Provide the [x, y] coordinate of the cell's center where the given text is located.  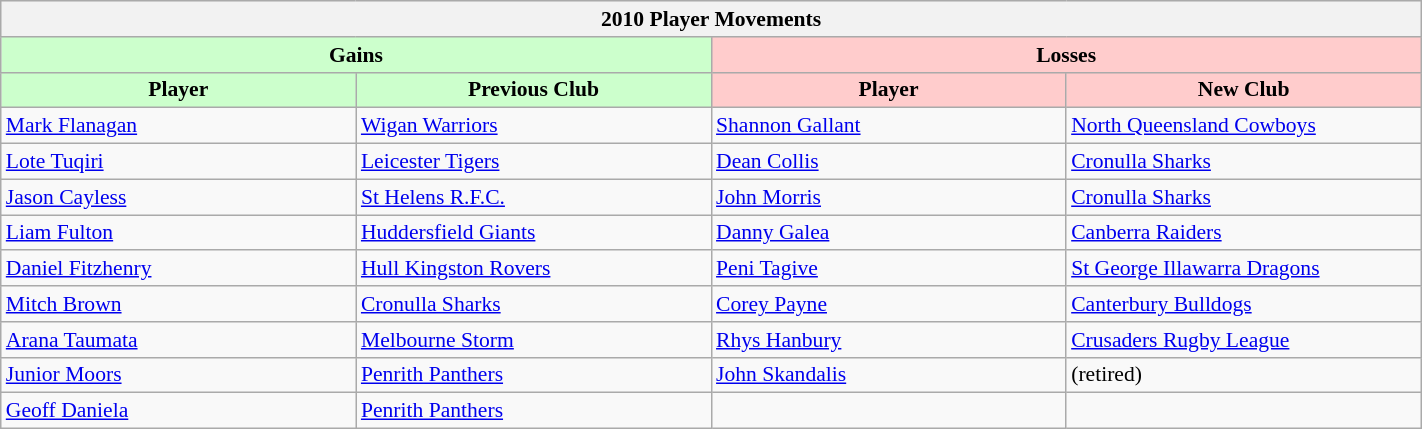
2010 Player Movements [711, 19]
Mitch Brown [178, 304]
Huddersfield Giants [534, 233]
Daniel Fitzhenry [178, 269]
Danny Galea [888, 233]
Leicester Tigers [534, 162]
Wigan Warriors [534, 126]
John Morris [888, 197]
St George Illawarra Dragons [1244, 269]
Peni Tagive [888, 269]
Canterbury Bulldogs [1244, 304]
(retired) [1244, 375]
Previous Club [534, 90]
Dean Collis [888, 162]
Junior Moors [178, 375]
Liam Fulton [178, 233]
North Queensland Cowboys [1244, 126]
Canberra Raiders [1244, 233]
Crusaders Rugby League [1244, 340]
New Club [1244, 90]
Lote Tuqiri [178, 162]
Geoff Daniela [178, 411]
Shannon Gallant [888, 126]
Hull Kingston Rovers [534, 269]
Gains [356, 55]
Melbourne Storm [534, 340]
St Helens R.F.C. [534, 197]
Corey Payne [888, 304]
Rhys Hanbury [888, 340]
John Skandalis [888, 375]
Jason Cayless [178, 197]
Mark Flanagan [178, 126]
Losses [1066, 55]
Arana Taumata [178, 340]
